From the cell containing the given text, extract its center point as [X, Y] coordinate. 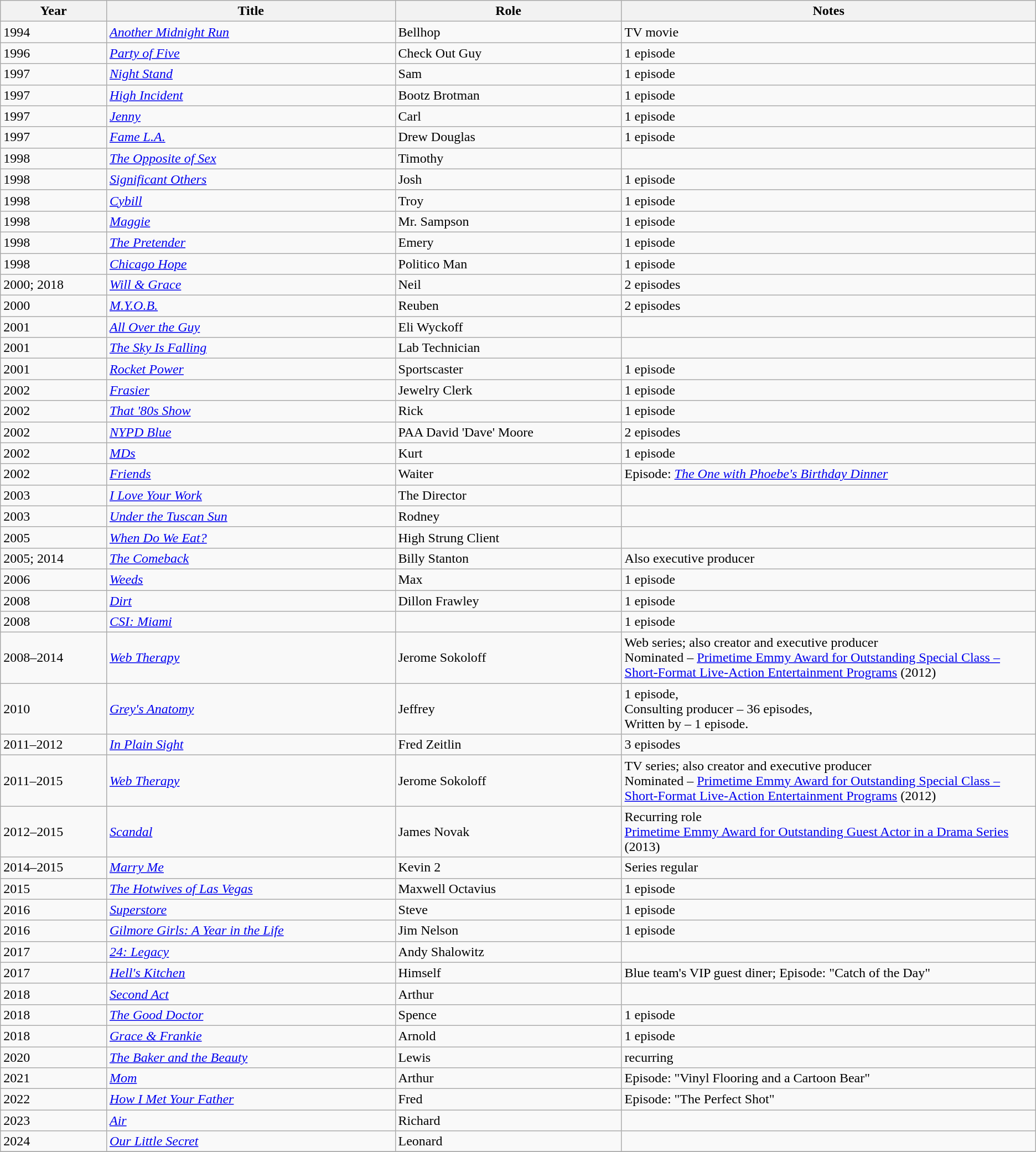
2015 [54, 889]
Will & Grace [251, 285]
Fame L.A. [251, 137]
2011–2012 [54, 745]
Grace & Frankie [251, 1036]
Episode: "The Perfect Shot" [828, 1099]
Gilmore Girls: A Year in the Life [251, 931]
2012–2015 [54, 832]
Fred Zeitlin [508, 745]
Our Little Secret [251, 1141]
Friends [251, 474]
Series regular [828, 868]
Mom [251, 1078]
Maggie [251, 221]
Reuben [508, 306]
Bootz Brotman [508, 95]
Episode: The One with Phoebe's Birthday Dinner [828, 474]
The Director [508, 495]
2022 [54, 1099]
2024 [54, 1141]
Blue team's VIP guest diner; Episode: "Catch of the Day" [828, 973]
Recurring rolePrimetime Emmy Award for Outstanding Guest Actor in a Drama Series (2013) [828, 832]
PAA David 'Dave' Moore [508, 432]
2020 [54, 1057]
Under the Tuscan Sun [251, 516]
Kevin 2 [508, 868]
CSI: Miami [251, 622]
Jeffrey [508, 709]
Scandal [251, 832]
I Love Your Work [251, 495]
2008–2014 [54, 658]
Maxwell Octavius [508, 889]
Jewelry Clerk [508, 390]
Rick [508, 411]
How I Met Your Father [251, 1099]
Neil [508, 285]
Jenny [251, 116]
Chicago Hope [251, 264]
Drew Douglas [508, 137]
2000 [54, 306]
Significant Others [251, 179]
Billy Stanton [508, 558]
Cybill [251, 200]
Another Midnight Run [251, 32]
The Opposite of Sex [251, 158]
Leonard [508, 1141]
Timothy [508, 158]
Himself [508, 973]
High Strung Client [508, 537]
24: Legacy [251, 952]
When Do We Eat? [251, 537]
That '80s Show [251, 411]
Arnold [508, 1036]
Carl [508, 116]
Dillon Frawley [508, 600]
Also executive producer [828, 558]
Steve [508, 910]
The Good Doctor [251, 1015]
Andy Shalowitz [508, 952]
The Comeback [251, 558]
Sam [508, 74]
Second Act [251, 994]
2011–2015 [54, 781]
Jim Nelson [508, 931]
Troy [508, 200]
The Baker and the Beauty [251, 1057]
Josh [508, 179]
Kurt [508, 453]
2005 [54, 537]
James Novak [508, 832]
Sportscaster [508, 369]
2010 [54, 709]
Frasier [251, 390]
2014–2015 [54, 868]
Grey's Anatomy [251, 709]
Dirt [251, 600]
Notes [828, 11]
Rocket Power [251, 369]
Mr. Sampson [508, 221]
The Hotwives of Las Vegas [251, 889]
Bellhop [508, 32]
Richard [508, 1120]
Air [251, 1120]
Superstore [251, 910]
High Incident [251, 95]
Emery [508, 242]
Party of Five [251, 53]
1 episode, Consulting producer – 36 episodes, Written by – 1 episode. [828, 709]
Episode: "Vinyl Flooring and a Cartoon Bear" [828, 1078]
Night Stand [251, 74]
recurring [828, 1057]
All Over the Guy [251, 327]
2021 [54, 1078]
Title [251, 11]
Politico Man [508, 264]
Rodney [508, 516]
Marry Me [251, 868]
Fred [508, 1099]
NYPD Blue [251, 432]
Spence [508, 1015]
Hell's Kitchen [251, 973]
2006 [54, 579]
Lewis [508, 1057]
3 episodes [828, 745]
Eli Wyckoff [508, 327]
M.Y.O.B. [251, 306]
TV movie [828, 32]
Role [508, 11]
Max [508, 579]
The Pretender [251, 242]
2005; 2014 [54, 558]
Waiter [508, 474]
Lab Technician [508, 348]
In Plain Sight [251, 745]
Year [54, 11]
The Sky Is Falling [251, 348]
MDs [251, 453]
Weeds [251, 579]
1996 [54, 53]
Check Out Guy [508, 53]
2023 [54, 1120]
2000; 2018 [54, 285]
1994 [54, 32]
